Detect which cell encompasses the target text, then output its (x, y) center coordinate. 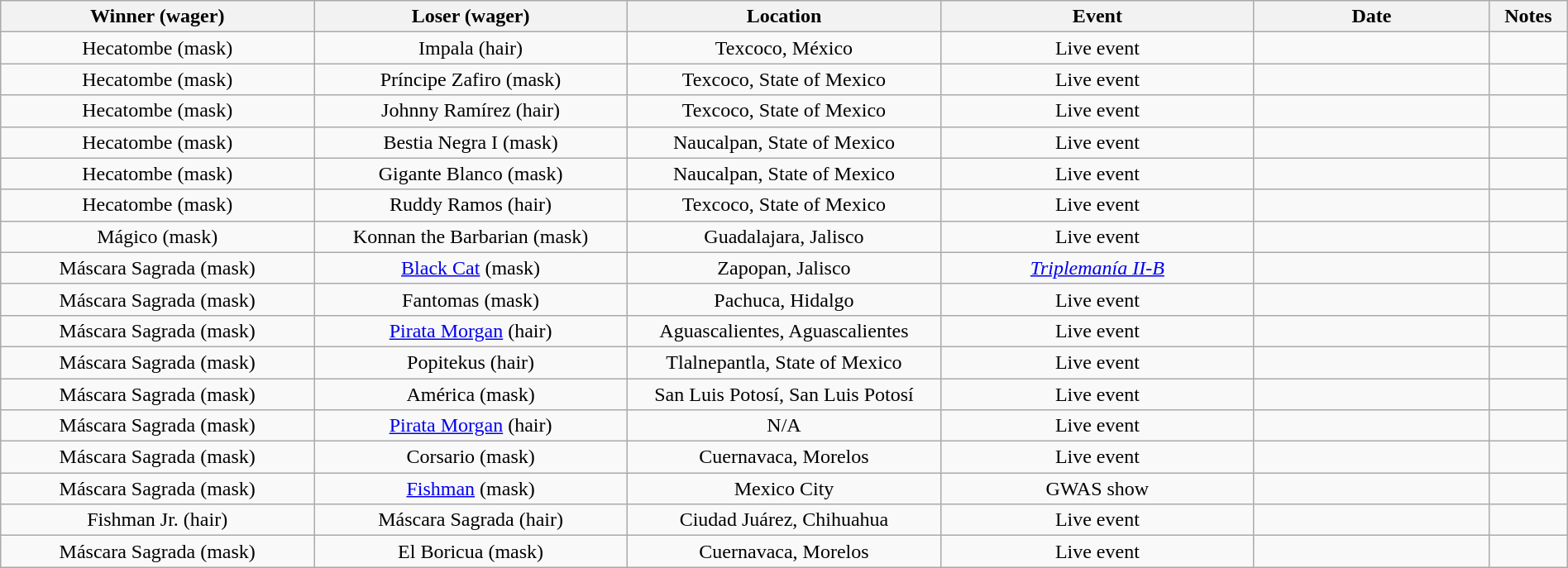
Ruddy Ramos (hair) (471, 205)
Pachuca, Hidalgo (784, 299)
Date (1371, 17)
Mágico (mask) (157, 236)
Event (1097, 17)
El Boricua (mask) (471, 551)
Corsario (mask) (471, 457)
Triplemanía II-B (1097, 268)
América (mask) (471, 394)
N/A (784, 426)
Texcoco, México (784, 48)
Príncipe Zafiro (mask) (471, 79)
Location (784, 17)
GWAS show (1097, 489)
Aguascalientes, Aguascalientes (784, 331)
Impala (hair) (471, 48)
Máscara Sagrada (hair) (471, 520)
Tlalnepantla, State of Mexico (784, 362)
San Luis Potosí, San Luis Potosí (784, 394)
Zapopan, Jalisco (784, 268)
Fishman Jr. (hair) (157, 520)
Guadalajara, Jalisco (784, 236)
Fantomas (mask) (471, 299)
Ciudad Juárez, Chihuahua (784, 520)
Mexico City (784, 489)
Bestia Negra I (mask) (471, 142)
Loser (wager) (471, 17)
Notes (1528, 17)
Winner (wager) (157, 17)
Popitekus (hair) (471, 362)
Black Cat (mask) (471, 268)
Gigante Blanco (mask) (471, 174)
Konnan the Barbarian (mask) (471, 236)
Fishman (mask) (471, 489)
Johnny Ramírez (hair) (471, 111)
